Return the [X, Y] coordinate for the center point of the cell that contains the specified text.  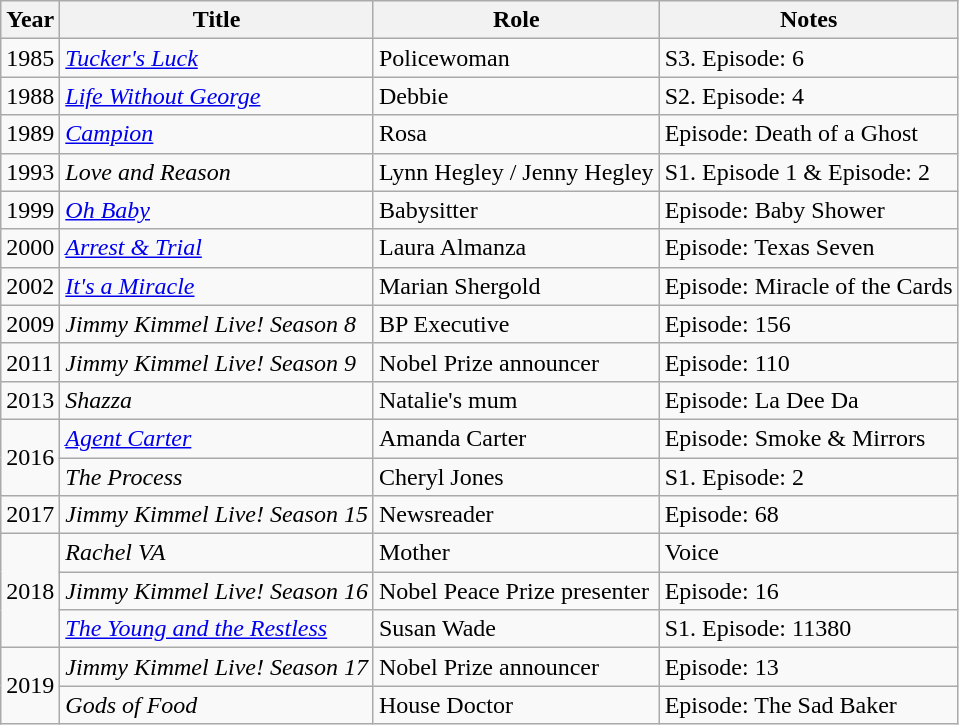
S1. Episode: 11380 [808, 629]
The Young and the Restless [217, 629]
2000 [30, 248]
It's a Miracle [217, 286]
Episode: 68 [808, 515]
Episode: La Dee Da [808, 400]
Tucker's Luck [217, 58]
Rachel VA [217, 553]
Episode: 156 [808, 324]
Title [217, 20]
1985 [30, 58]
1988 [30, 96]
Susan Wade [516, 629]
Agent Carter [217, 438]
Life Without George [217, 96]
Shazza [217, 400]
Amanda Carter [516, 438]
Episode: Death of a Ghost [808, 134]
Episode: 13 [808, 667]
Nobel Peace Prize presenter [516, 591]
Episode: Texas Seven [808, 248]
Arrest & Trial [217, 248]
Episode: Smoke & Mirrors [808, 438]
2011 [30, 362]
Mother [516, 553]
Episode: 16 [808, 591]
Laura Almanza [516, 248]
House Doctor [516, 705]
Policewoman [516, 58]
S3. Episode: 6 [808, 58]
Jimmy Kimmel Live! Season 8 [217, 324]
Notes [808, 20]
2002 [30, 286]
BP Executive [516, 324]
The Process [217, 477]
Campion [217, 134]
2016 [30, 457]
Episode: The Sad Baker [808, 705]
Babysitter [516, 210]
2019 [30, 686]
Marian Shergold [516, 286]
Newsreader [516, 515]
2017 [30, 515]
Rosa [516, 134]
2009 [30, 324]
Jimmy Kimmel Live! Season 9 [217, 362]
Voice [808, 553]
Oh Baby [217, 210]
Jimmy Kimmel Live! Season 17 [217, 667]
Episode: 110 [808, 362]
Lynn Hegley / Jenny Hegley [516, 172]
1999 [30, 210]
Year [30, 20]
Cheryl Jones [516, 477]
Debbie [516, 96]
Gods of Food [217, 705]
S2. Episode: 4 [808, 96]
S1. Episode: 2 [808, 477]
Role [516, 20]
Episode: Miracle of the Cards [808, 286]
Episode: Baby Shower [808, 210]
1989 [30, 134]
S1. Episode 1 & Episode: 2 [808, 172]
1993 [30, 172]
2013 [30, 400]
2018 [30, 591]
Jimmy Kimmel Live! Season 15 [217, 515]
Jimmy Kimmel Live! Season 16 [217, 591]
Love and Reason [217, 172]
Natalie's mum [516, 400]
